Provide the (x, y) coordinate of the cell's center where the given text is located.  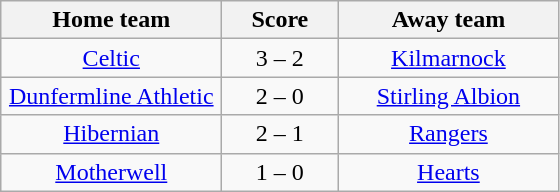
Celtic (112, 58)
Kilmarnock (448, 58)
1 – 0 (280, 172)
2 – 0 (280, 96)
Away team (448, 20)
Motherwell (112, 172)
Stirling Albion (448, 96)
Home team (112, 20)
3 – 2 (280, 58)
Rangers (448, 134)
Hearts (448, 172)
Score (280, 20)
Dunfermline Athletic (112, 96)
Hibernian (112, 134)
2 – 1 (280, 134)
